Search for the cell housing the specified text and yield its [x, y] center coordinate. 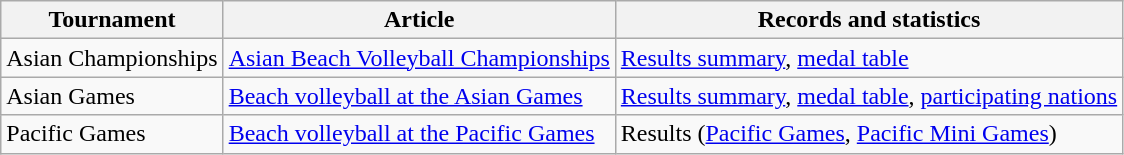
Records and statistics [868, 20]
Asian Championships [112, 58]
Article [419, 20]
Beach volleyball at the Asian Games [419, 96]
Beach volleyball at the Pacific Games [419, 134]
Results (Pacific Games, Pacific Mini Games) [868, 134]
Pacific Games [112, 134]
Results summary, medal table [868, 58]
Tournament [112, 20]
Asian Beach Volleyball Championships [419, 58]
Results summary, medal table, participating nations [868, 96]
Asian Games [112, 96]
